Provide the [x, y] coordinate of the cell's center where the given text is located.  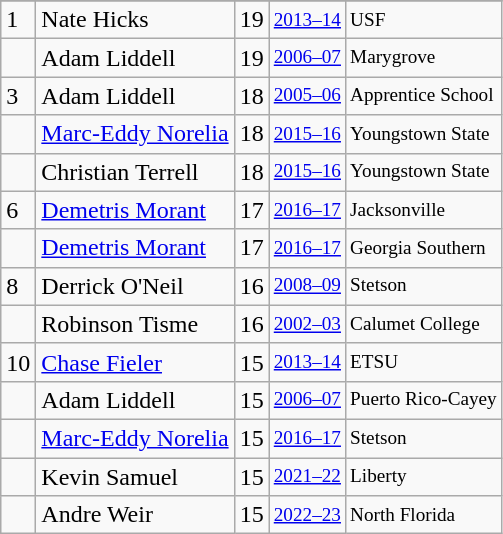
USF [424, 20]
2005–06 [307, 96]
North Florida [424, 515]
2022–23 [307, 515]
8 [18, 286]
ETSU [424, 362]
1 [18, 20]
2002–03 [307, 324]
Liberty [424, 477]
Marygrove [424, 58]
Apprentice School [424, 96]
3 [18, 96]
2021–22 [307, 477]
Kevin Samuel [135, 477]
Robinson Tisme [135, 324]
Puerto Rico-Cayey [424, 400]
10 [18, 362]
2008–09 [307, 286]
Nate Hicks [135, 20]
Chase Fieler [135, 362]
Christian Terrell [135, 172]
Georgia Southern [424, 248]
Jacksonville [424, 210]
Andre Weir [135, 515]
Derrick O'Neil [135, 286]
Calumet College [424, 324]
6 [18, 210]
